Extract the (X, Y) coordinate from the center of the cell holding the provided text.  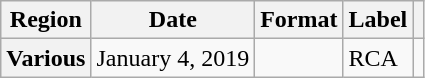
Label (378, 20)
January 4, 2019 (173, 58)
Various (46, 58)
RCA (378, 58)
Date (173, 20)
Format (299, 20)
Region (46, 20)
